Capture the cell that displays the provided text and extract its (x, y) central coordinate. 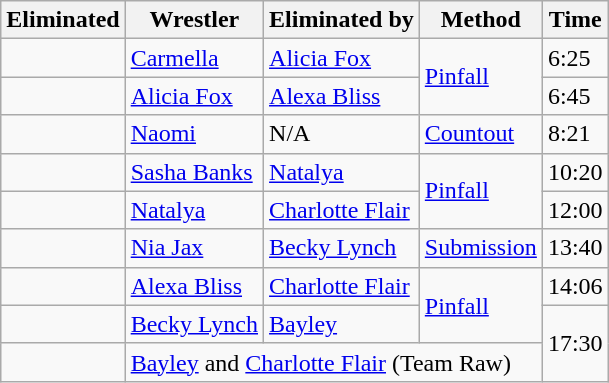
6:25 (575, 58)
Nia Jax (194, 248)
Method (480, 20)
Bayley (342, 324)
10:20 (575, 172)
Naomi (194, 134)
N/A (342, 134)
14:06 (575, 286)
17:30 (575, 343)
Time (575, 20)
Sasha Banks (194, 172)
8:21 (575, 134)
Carmella (194, 58)
Eliminated by (342, 20)
Bayley and Charlotte Flair (Team Raw) (334, 362)
13:40 (575, 248)
Submission (480, 248)
Eliminated (63, 20)
Wrestler (194, 20)
6:45 (575, 96)
Countout (480, 134)
12:00 (575, 210)
